From the cell containing the given text, extract its center point as [X, Y] coordinate. 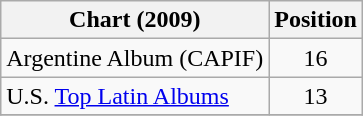
Argentine Album (CAPIF) [135, 58]
Position [316, 20]
13 [316, 96]
Chart (2009) [135, 20]
16 [316, 58]
U.S. Top Latin Albums [135, 96]
